For the text-containing cell, return its midpoint in [x, y] coordinate format. 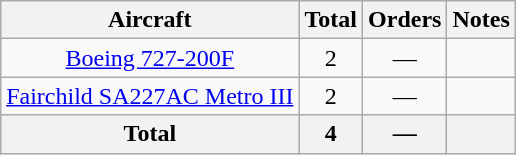
Orders [405, 20]
Fairchild SA227AC Metro III [150, 96]
Notes [481, 20]
Aircraft [150, 20]
Boeing 727-200F [150, 58]
4 [331, 134]
